Find where the given text appears and provide that cell's center as (X, Y) coordinate. 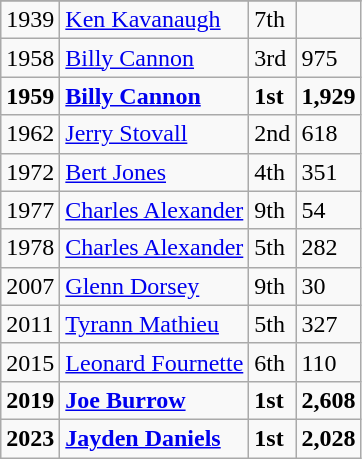
Jayden Daniels (154, 438)
1958 (30, 58)
351 (328, 172)
1972 (30, 172)
327 (328, 324)
7th (272, 20)
1939 (30, 20)
1962 (30, 134)
1,929 (328, 96)
Glenn Dorsey (154, 286)
Leonard Fournette (154, 362)
54 (328, 210)
Tyrann Mathieu (154, 324)
1978 (30, 248)
30 (328, 286)
618 (328, 134)
2023 (30, 438)
2,608 (328, 400)
2nd (272, 134)
1977 (30, 210)
3rd (272, 58)
Joe Burrow (154, 400)
2007 (30, 286)
Bert Jones (154, 172)
282 (328, 248)
2,028 (328, 438)
6th (272, 362)
2015 (30, 362)
975 (328, 58)
4th (272, 172)
2011 (30, 324)
1959 (30, 96)
Jerry Stovall (154, 134)
Ken Kavanaugh (154, 20)
110 (328, 362)
2019 (30, 400)
